For the text-containing cell, return its midpoint in [x, y] coordinate format. 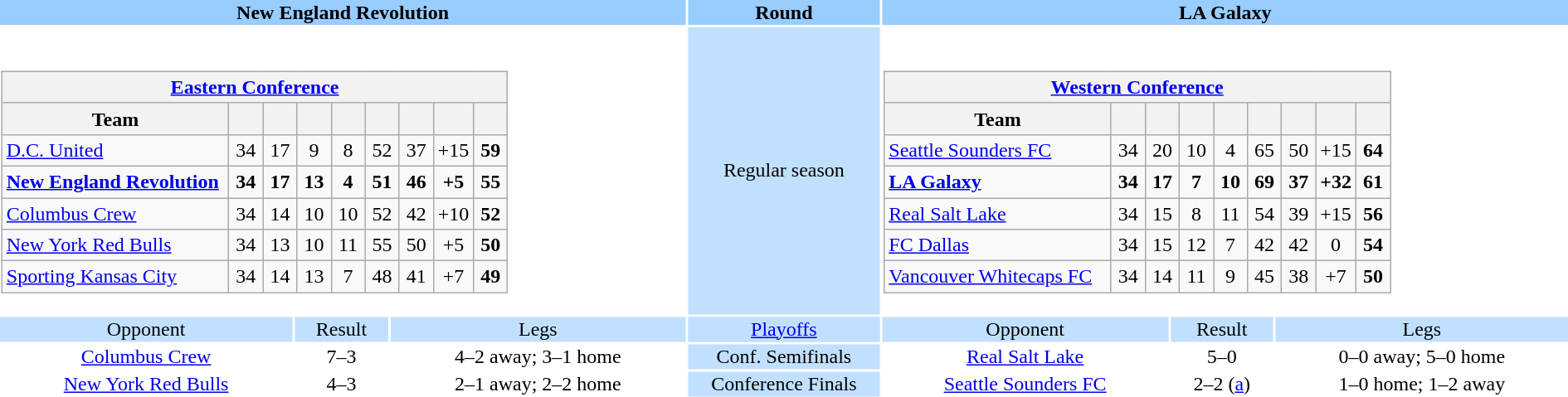
Regular season [783, 171]
39 [1299, 213]
Conference Finals [783, 384]
49 [491, 277]
D.C. United [115, 150]
56 [1372, 213]
+10 [453, 213]
Sporting Kansas City [115, 277]
45 [1264, 277]
4–3 [341, 384]
38 [1299, 277]
61 [1372, 182]
12 [1196, 245]
20 [1161, 150]
0 [1336, 245]
+32 [1336, 182]
5–0 [1222, 356]
51 [382, 182]
Vancouver Whitecaps FC [998, 277]
0–0 away; 5–0 home [1422, 356]
69 [1264, 182]
Conf. Semifinals [783, 356]
41 [416, 277]
Eastern Conference [255, 87]
Round [783, 12]
1–0 home; 1–2 away [1422, 384]
2–2 (a) [1222, 384]
4–2 away; 3–1 home [538, 356]
46 [416, 182]
2–1 away; 2–2 home [538, 384]
Playoffs [783, 329]
7–3 [341, 356]
Western Conference [1137, 87]
65 [1264, 150]
48 [382, 277]
59 [491, 150]
64 [1372, 150]
FC Dallas [998, 245]
